Return [x, y] of the center of cell containing provided text 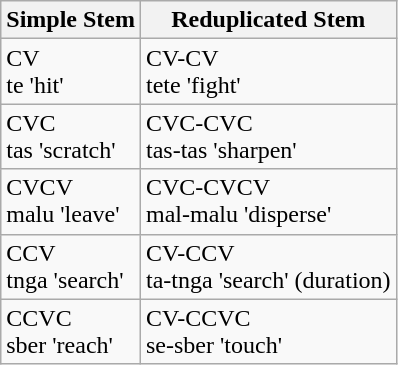
CVCtas 'scratch' [71, 136]
CVte 'hit' [71, 72]
CVC-CVCVmal-malu 'disperse' [268, 202]
CV-CVtete 'fight' [268, 72]
CVCVmalu 'leave' [71, 202]
Reduplicated Stem [268, 20]
CVC-CVCtas-tas 'sharpen' [268, 136]
Simple Stem [71, 20]
CCVCsber 'reach' [71, 332]
CV-CCVCse-sber 'touch' [268, 332]
CCVtnga 'search' [71, 266]
CV-CCVta-tnga 'search' (duration) [268, 266]
